Capture the cell that displays the provided text and extract its [x, y] central coordinate. 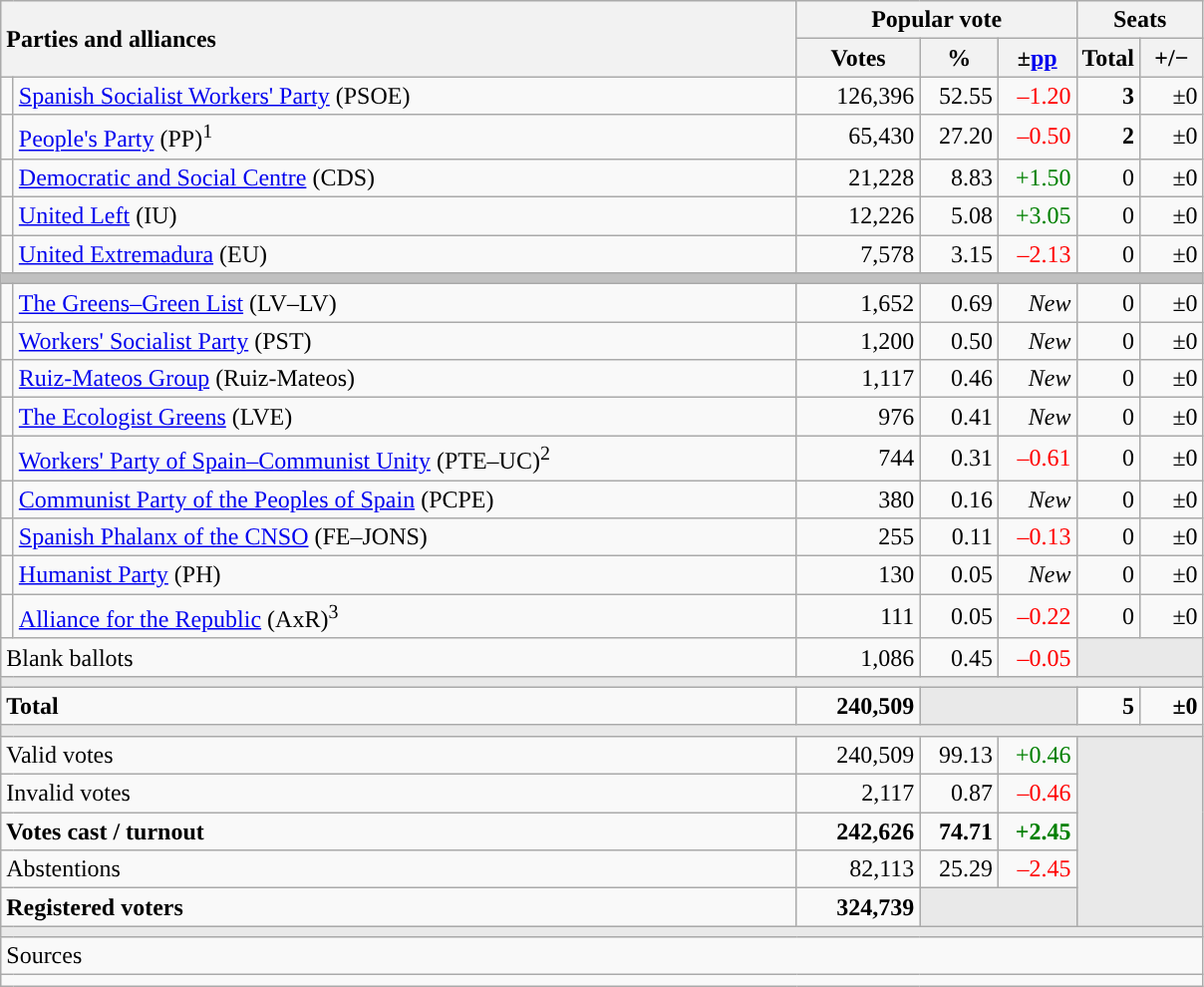
21,228 [858, 177]
Popular vote [937, 20]
5.08 [959, 216]
2,117 [858, 794]
2 [1108, 138]
255 [858, 537]
242,626 [858, 831]
–0.50 [1037, 138]
+/− [1172, 58]
25.29 [959, 869]
Humanist Party (PH) [405, 575]
Democratic and Social Centre (CDS) [405, 177]
0.45 [959, 657]
–1.20 [1037, 96]
Communist Party of the Peoples of Spain (PCPE) [405, 499]
People's Party (PP)1 [405, 138]
Workers' Socialist Party (PST) [405, 341]
5 [1108, 706]
Valid votes [399, 756]
–0.22 [1037, 616]
–0.05 [1037, 657]
130 [858, 575]
+0.46 [1037, 756]
744 [858, 459]
74.71 [959, 831]
+2.45 [1037, 831]
±pp [1037, 58]
1,200 [858, 341]
Ruiz-Mateos Group (Ruiz-Mateos) [405, 379]
7,578 [858, 254]
65,430 [858, 138]
+1.50 [1037, 177]
324,739 [858, 907]
52.55 [959, 96]
Parties and alliances [399, 39]
Votes [858, 58]
Seats [1140, 20]
0.50 [959, 341]
The Greens–Green List (LV–LV) [405, 303]
Abstentions [399, 869]
380 [858, 499]
27.20 [959, 138]
Spanish Socialist Workers' Party (PSOE) [405, 96]
12,226 [858, 216]
82,113 [858, 869]
0.46 [959, 379]
–0.61 [1037, 459]
0.16 [959, 499]
Blank ballots [399, 657]
111 [858, 616]
3 [1108, 96]
0.87 [959, 794]
Registered voters [399, 907]
99.13 [959, 756]
–0.13 [1037, 537]
Workers' Party of Spain–Communist Unity (PTE–UC)2 [405, 459]
United Left (IU) [405, 216]
–2.13 [1037, 254]
976 [858, 417]
United Extremadura (EU) [405, 254]
The Ecologist Greens (LVE) [405, 417]
Alliance for the Republic (AxR)3 [405, 616]
–0.46 [1037, 794]
8.83 [959, 177]
1,086 [858, 657]
1,652 [858, 303]
0.41 [959, 417]
1,117 [858, 379]
–2.45 [1037, 869]
% [959, 58]
Spanish Phalanx of the CNSO (FE–JONS) [405, 537]
Invalid votes [399, 794]
Votes cast / turnout [399, 831]
0.69 [959, 303]
+3.05 [1037, 216]
0.11 [959, 537]
3.15 [959, 254]
126,396 [858, 96]
Sources [602, 956]
0.31 [959, 459]
